Determine the (X, Y) coordinate at the center of the cell enclosing the given text.  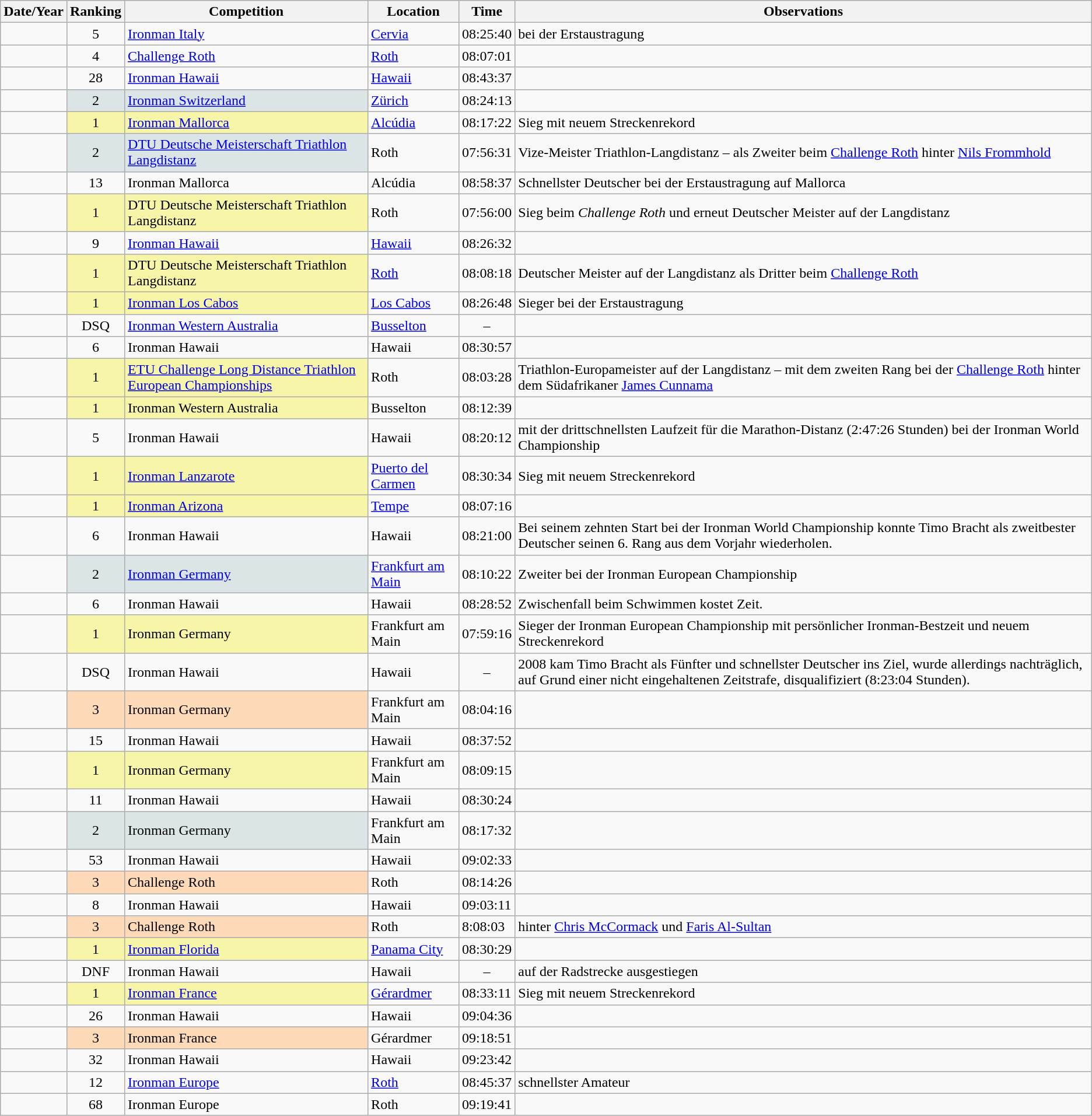
Tempe (414, 506)
mit der drittschnellsten Laufzeit für die Marathon-Distanz (2:47:26 Stunden) bei der Ironman World Championship (803, 438)
4 (96, 56)
08:07:16 (487, 506)
bei der Erstaustragung (803, 34)
08:20:12 (487, 438)
hinter Chris McCormack und Faris Al-Sultan (803, 927)
08:26:48 (487, 303)
Sieg beim Challenge Roth und erneut Deutscher Meister auf der Langdistanz (803, 212)
Triathlon-Europameister auf der Langdistanz – mit dem zweiten Rang bei der Challenge Roth hinter dem Südafrikaner James Cunnama (803, 378)
09:04:36 (487, 1016)
08:07:01 (487, 56)
Observations (803, 12)
09:02:33 (487, 860)
09:03:11 (487, 905)
schnellster Amateur (803, 1082)
08:09:15 (487, 770)
Ironman Florida (246, 949)
07:56:31 (487, 153)
9 (96, 243)
Ranking (96, 12)
08:14:26 (487, 883)
Ironman Switzerland (246, 100)
08:10:22 (487, 574)
Schnellster Deutscher bei der Erstaustragung auf Mallorca (803, 183)
08:25:40 (487, 34)
08:43:37 (487, 78)
Panama City (414, 949)
Ironman Lanzarote (246, 476)
08:04:16 (487, 709)
08:33:11 (487, 993)
Date/Year (34, 12)
08:28:52 (487, 604)
09:18:51 (487, 1038)
32 (96, 1060)
07:56:00 (487, 212)
07:59:16 (487, 634)
08:08:18 (487, 273)
Sieger der Ironman European Championship mit persönlicher Ironman-Bestzeit und neuem Streckenrekord (803, 634)
11 (96, 800)
Ironman Arizona (246, 506)
09:23:42 (487, 1060)
08:30:24 (487, 800)
8 (96, 905)
DNF (96, 971)
12 (96, 1082)
68 (96, 1104)
Ironman Los Cabos (246, 303)
Sieger bei der Erstaustragung (803, 303)
Puerto del Carmen (414, 476)
08:17:22 (487, 123)
08:30:34 (487, 476)
08:03:28 (487, 378)
08:26:32 (487, 243)
08:24:13 (487, 100)
08:21:00 (487, 536)
Zweiter bei der Ironman European Championship (803, 574)
Zürich (414, 100)
28 (96, 78)
Competition (246, 12)
Los Cabos (414, 303)
53 (96, 860)
26 (96, 1016)
08:30:29 (487, 949)
Cervia (414, 34)
Zwischenfall beim Schwimmen kostet Zeit. (803, 604)
08:12:39 (487, 408)
Location (414, 12)
Time (487, 12)
08:17:32 (487, 830)
13 (96, 183)
09:19:41 (487, 1104)
08:30:57 (487, 348)
08:45:37 (487, 1082)
Deutscher Meister auf der Langdistanz als Dritter beim Challenge Roth (803, 273)
Bei seinem zehnten Start bei der Ironman World Championship konnte Timo Bracht als zweitbester Deutscher seinen 6. Rang aus dem Vorjahr wiederholen. (803, 536)
auf der Radstrecke ausgestiegen (803, 971)
Ironman Italy (246, 34)
Vize-Meister Triathlon-Langdistanz – als Zweiter beim Challenge Roth hinter Nils Frommhold (803, 153)
08:37:52 (487, 740)
ETU Challenge Long Distance Triathlon European Championships (246, 378)
15 (96, 740)
8:08:03 (487, 927)
08:58:37 (487, 183)
